From the cell containing the given text, extract its center point as (x, y) coordinate. 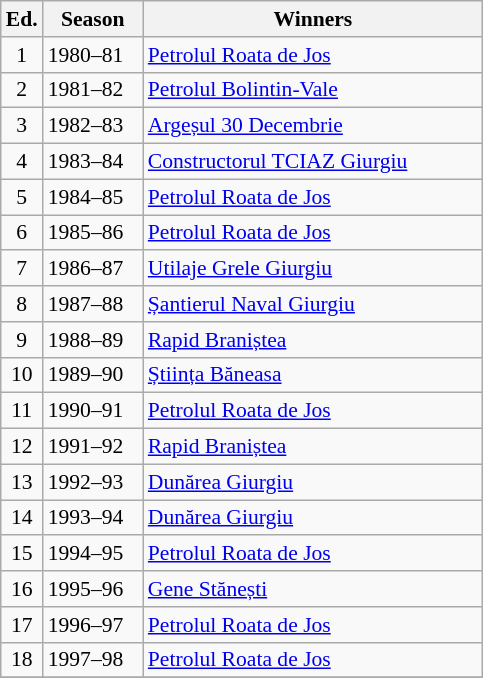
1995–96 (93, 589)
Constructorul TCIAZ Giurgiu (313, 162)
1 (22, 55)
1986–87 (93, 269)
1988–89 (93, 340)
1989–90 (93, 375)
Winners (313, 19)
13 (22, 482)
1982–83 (93, 126)
7 (22, 269)
11 (22, 411)
14 (22, 518)
1992–93 (93, 482)
Știința Băneasa (313, 375)
12 (22, 447)
1987–88 (93, 304)
Utilaje Grele Giurgiu (313, 269)
1994–95 (93, 554)
1990–91 (93, 411)
17 (22, 625)
1984–85 (93, 197)
5 (22, 197)
Season (93, 19)
Argeșul 30 Decembrie (313, 126)
1980–81 (93, 55)
Ed. (22, 19)
1993–94 (93, 518)
15 (22, 554)
1981–82 (93, 90)
1991–92 (93, 447)
8 (22, 304)
1996–97 (93, 625)
1985–86 (93, 233)
4 (22, 162)
3 (22, 126)
Gene Stănești (313, 589)
9 (22, 340)
2 (22, 90)
Petrolul Bolintin-Vale (313, 90)
1997–98 (93, 660)
16 (22, 589)
1983–84 (93, 162)
18 (22, 660)
Șantierul Naval Giurgiu (313, 304)
6 (22, 233)
10 (22, 375)
